From the cell containing the given text, extract its center point as [X, Y] coordinate. 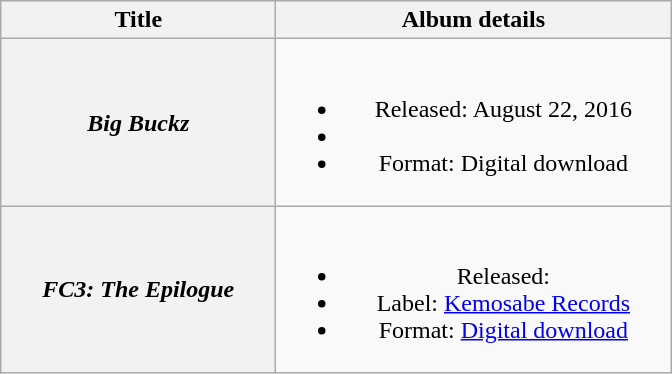
Big Buckz [138, 122]
Released: Label: Kemosabe RecordsFormat: Digital download [474, 290]
Title [138, 20]
Album details [474, 20]
Released: August 22, 2016Format: Digital download [474, 122]
FC3: The Epilogue [138, 290]
